Identify which cell holds the provided text, then report its (x, y) central coordinate. 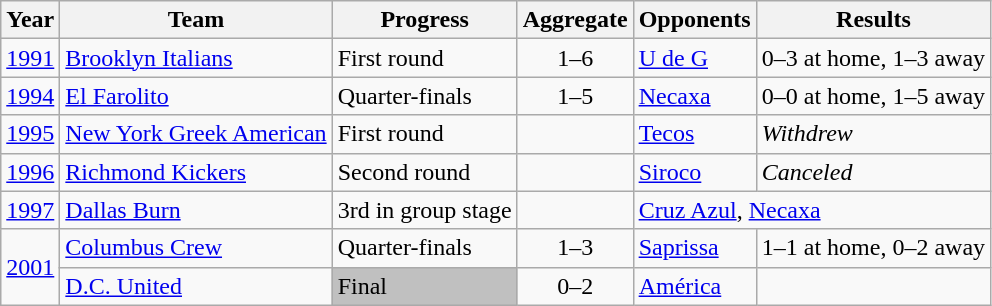
New York Greek American (196, 134)
1–3 (575, 248)
Aggregate (575, 20)
0–2 (575, 286)
1996 (30, 172)
3rd in group stage (424, 210)
2001 (30, 267)
Saprissa (694, 248)
Final (424, 286)
Progress (424, 20)
Canceled (873, 172)
1991 (30, 58)
1–5 (575, 96)
1994 (30, 96)
Opponents (694, 20)
0–0 at home, 1–5 away (873, 96)
D.C. United (196, 286)
1–6 (575, 58)
U de G (694, 58)
Tecos (694, 134)
Results (873, 20)
El Farolito (196, 96)
Year (30, 20)
Necaxa (694, 96)
0–3 at home, 1–3 away (873, 58)
1–1 at home, 0–2 away (873, 248)
Team (196, 20)
Columbus Crew (196, 248)
Brooklyn Italians (196, 58)
1997 (30, 210)
Withdrew (873, 134)
Siroco (694, 172)
Cruz Azul, Necaxa (812, 210)
Second round (424, 172)
Dallas Burn (196, 210)
1995 (30, 134)
América (694, 286)
Richmond Kickers (196, 172)
